From the cell containing the given text, extract its center point as [X, Y] coordinate. 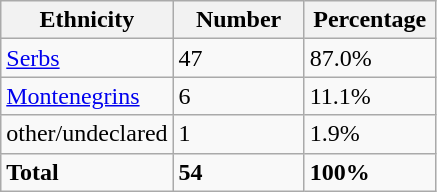
1.9% [370, 134]
Serbs [87, 58]
other/undeclared [87, 134]
Montenegrins [87, 96]
6 [238, 96]
54 [238, 172]
Percentage [370, 20]
Ethnicity [87, 20]
47 [238, 58]
11.1% [370, 96]
Number [238, 20]
1 [238, 134]
100% [370, 172]
Total [87, 172]
87.0% [370, 58]
